Output the [x, y] coordinate of the center of the cell containing the given text.  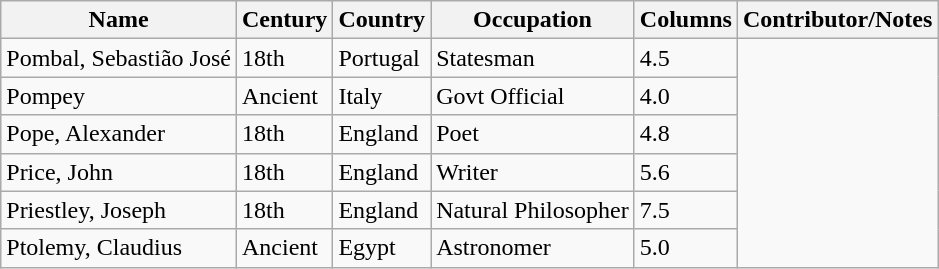
Price, John [119, 172]
Occupation [533, 20]
Name [119, 20]
5.6 [686, 172]
Pompey [119, 96]
Country [382, 20]
7.5 [686, 210]
4.0 [686, 96]
Priestley, Joseph [119, 210]
Portugal [382, 58]
Natural Philosopher [533, 210]
Contributor/Notes [837, 20]
Statesman [533, 58]
Writer [533, 172]
Italy [382, 96]
Poet [533, 134]
4.5 [686, 58]
Egypt [382, 248]
Columns [686, 20]
Govt Official [533, 96]
Pombal, Sebastião José [119, 58]
Century [284, 20]
5.0 [686, 248]
Astronomer [533, 248]
Ptolemy, Claudius [119, 248]
4.8 [686, 134]
Pope, Alexander [119, 134]
